Output the [X, Y] coordinate of the center of the cell containing the given text.  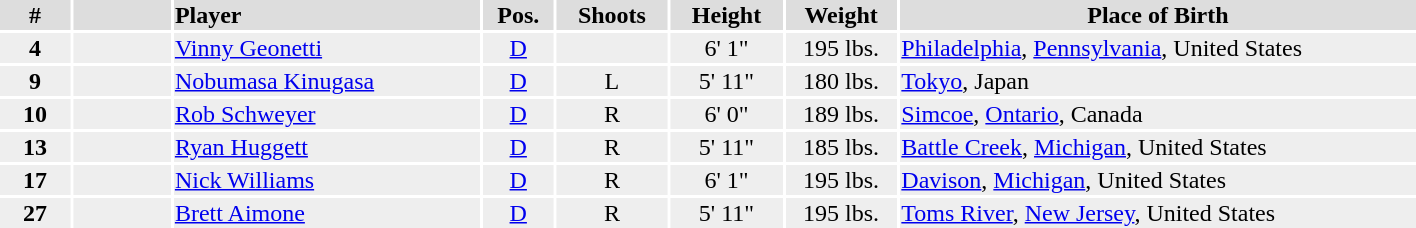
Weight [841, 15]
Simcoe, Ontario, Canada [1158, 114]
189 lbs. [841, 114]
180 lbs. [841, 81]
Rob Schweyer [326, 114]
185 lbs. [841, 147]
Place of Birth [1158, 15]
9 [35, 81]
6' 0" [727, 114]
27 [35, 213]
Pos. [518, 15]
L [612, 81]
Ryan Huggett [326, 147]
Nick Williams [326, 180]
Player [326, 15]
Philadelphia, Pennsylvania, United States [1158, 48]
Shoots [612, 15]
10 [35, 114]
17 [35, 180]
Brett Aimone [326, 213]
Vinny Geonetti [326, 48]
4 [35, 48]
# [35, 15]
13 [35, 147]
Nobumasa Kinugasa [326, 81]
Height [727, 15]
Tokyo, Japan [1158, 81]
Toms River, New Jersey, United States [1158, 213]
Battle Creek, Michigan, United States [1158, 147]
Davison, Michigan, United States [1158, 180]
